Pinpoint the cell where the given text exists, returning its (x, y) midpoint coordinate. 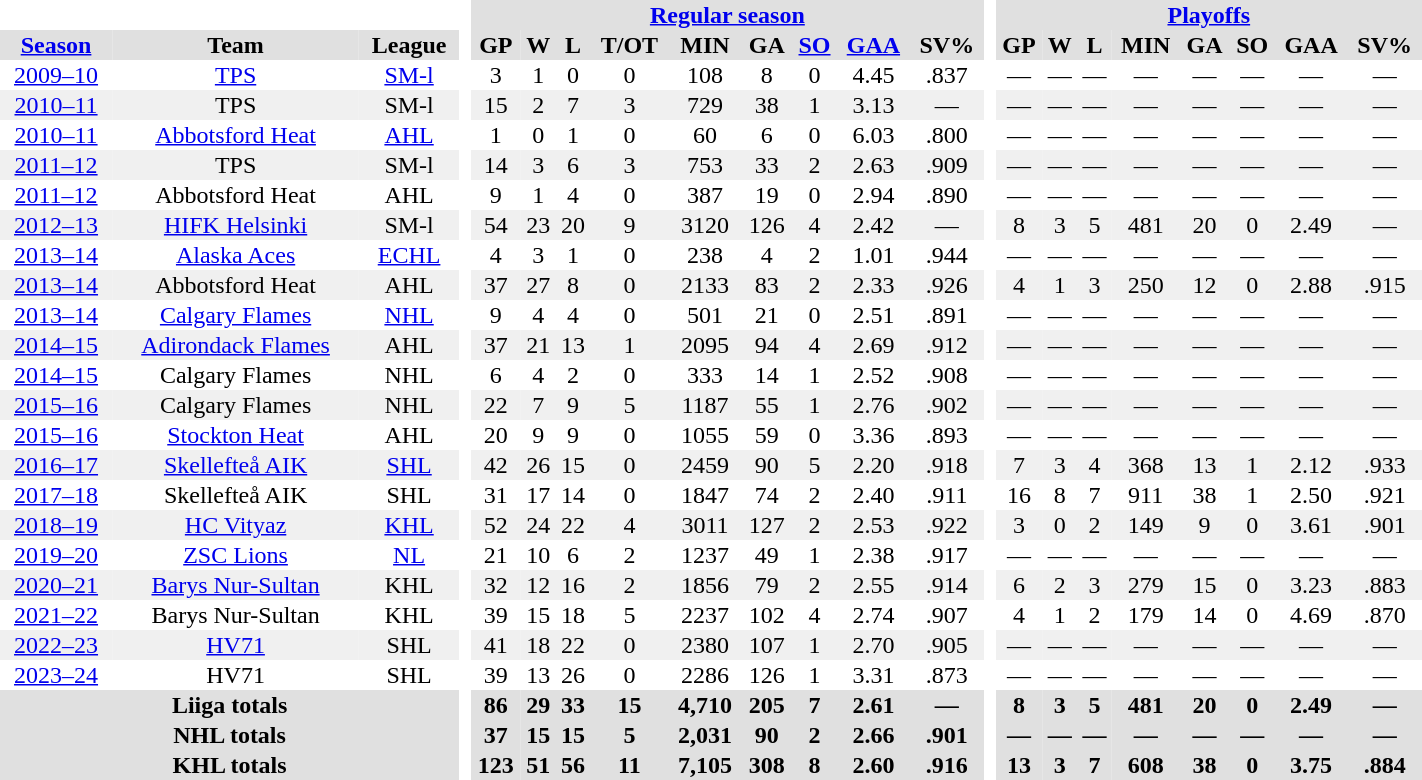
10 (538, 555)
3120 (704, 225)
4.45 (874, 75)
387 (704, 195)
3.61 (1312, 525)
2.60 (874, 765)
NHL totals (230, 735)
Regular season (728, 15)
31 (496, 495)
.944 (947, 255)
279 (1146, 585)
2.61 (874, 705)
3.13 (874, 105)
3.36 (874, 435)
2.51 (874, 315)
1847 (704, 495)
59 (767, 435)
2009–10 (56, 75)
74 (767, 495)
2016–17 (56, 465)
2237 (704, 615)
.911 (947, 495)
.933 (1384, 465)
.870 (1384, 615)
2021–22 (56, 615)
49 (767, 555)
2.12 (1312, 465)
368 (1146, 465)
149 (1146, 525)
7,105 (704, 765)
.908 (947, 375)
4.69 (1312, 615)
32 (496, 585)
3.31 (874, 675)
56 (574, 765)
Stockton Heat (236, 435)
179 (1146, 615)
.912 (947, 345)
79 (767, 585)
1237 (704, 555)
2459 (704, 465)
127 (767, 525)
108 (704, 75)
.917 (947, 555)
17 (538, 495)
42 (496, 465)
2.88 (1312, 285)
2.63 (874, 165)
.914 (947, 585)
24 (538, 525)
ZSC Lions (236, 555)
205 (767, 705)
51 (538, 765)
250 (1146, 285)
2023–24 (56, 675)
.918 (947, 465)
.922 (947, 525)
54 (496, 225)
2.76 (874, 405)
2.50 (1312, 495)
Playoffs (1209, 15)
T/OT (630, 45)
753 (704, 165)
2022–23 (56, 645)
.873 (947, 675)
.902 (947, 405)
2.38 (874, 555)
.915 (1384, 285)
86 (496, 705)
107 (767, 645)
2095 (704, 345)
3011 (704, 525)
HC Vityaz (236, 525)
Team (236, 45)
911 (1146, 495)
.837 (947, 75)
23 (538, 225)
6.03 (874, 135)
Adirondack Flames (236, 345)
2.74 (874, 615)
League (409, 45)
2020–21 (56, 585)
2,031 (704, 735)
.905 (947, 645)
11 (630, 765)
238 (704, 255)
.800 (947, 135)
1856 (704, 585)
2.53 (874, 525)
27 (538, 285)
2380 (704, 645)
.921 (1384, 495)
3.23 (1312, 585)
2.40 (874, 495)
19 (767, 195)
.926 (947, 285)
2.20 (874, 465)
83 (767, 285)
2.52 (874, 375)
29 (538, 705)
2019–20 (56, 555)
.907 (947, 615)
.884 (1384, 765)
2.94 (874, 195)
ECHL (409, 255)
2.33 (874, 285)
41 (496, 645)
1055 (704, 435)
2018–19 (56, 525)
2012–13 (56, 225)
Season (56, 45)
608 (1146, 765)
2286 (704, 675)
60 (704, 135)
HIFK Helsinki (236, 225)
Alaska Aces (236, 255)
.890 (947, 195)
94 (767, 345)
52 (496, 525)
.891 (947, 315)
729 (704, 105)
308 (767, 765)
123 (496, 765)
3.75 (1312, 765)
2.55 (874, 585)
102 (767, 615)
NL (409, 555)
1187 (704, 405)
2.42 (874, 225)
2017–18 (56, 495)
2.69 (874, 345)
.916 (947, 765)
.909 (947, 165)
4,710 (704, 705)
2.66 (874, 735)
501 (704, 315)
1.01 (874, 255)
333 (704, 375)
KHL totals (230, 765)
Liiga totals (230, 705)
2.70 (874, 645)
55 (767, 405)
.893 (947, 435)
.883 (1384, 585)
2133 (704, 285)
